Output the [x, y] coordinate of the center of the cell containing the given text.  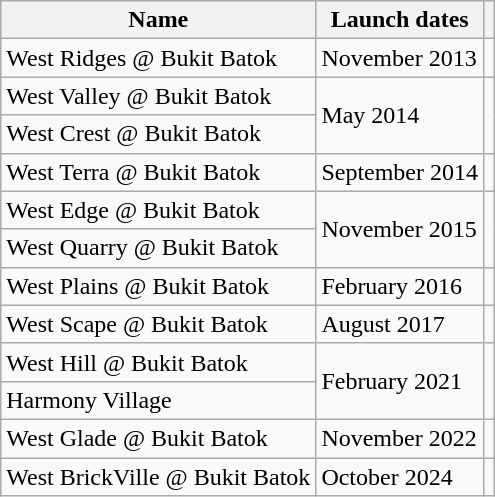
February 2021 [400, 381]
September 2014 [400, 172]
February 2016 [400, 286]
Harmony Village [158, 400]
West Edge @ Bukit Batok [158, 210]
West Hill @ Bukit Batok [158, 362]
August 2017 [400, 324]
November 2013 [400, 58]
Name [158, 20]
May 2014 [400, 115]
November 2022 [400, 438]
West Valley @ Bukit Batok [158, 96]
West BrickVille @ Bukit Batok [158, 477]
West Glade @ Bukit Batok [158, 438]
West Quarry @ Bukit Batok [158, 248]
West Terra @ Bukit Batok [158, 172]
West Scape @ Bukit Batok [158, 324]
November 2015 [400, 229]
October 2024 [400, 477]
Launch dates [400, 20]
West Crest @ Bukit Batok [158, 134]
West Plains @ Bukit Batok [158, 286]
West Ridges @ Bukit Batok [158, 58]
